Scan for the cell matching the given text and deliver its (X, Y) coordinate at center. 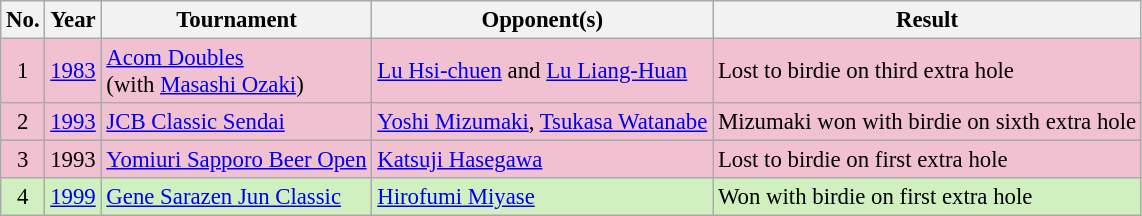
Yomiuri Sapporo Beer Open (236, 160)
JCB Classic Sendai (236, 122)
4 (23, 197)
Gene Sarazen Jun Classic (236, 197)
Won with birdie on first extra hole (928, 197)
Year (73, 20)
1 (23, 72)
Lost to birdie on third extra hole (928, 72)
Lu Hsi-chuen and Lu Liang-Huan (542, 72)
Katsuji Hasegawa (542, 160)
Tournament (236, 20)
3 (23, 160)
Acom Doubles(with Masashi Ozaki) (236, 72)
Result (928, 20)
Opponent(s) (542, 20)
Lost to birdie on first extra hole (928, 160)
Hirofumi Miyase (542, 197)
No. (23, 20)
Mizumaki won with birdie on sixth extra hole (928, 122)
2 (23, 122)
1983 (73, 72)
1999 (73, 197)
Yoshi Mizumaki, Tsukasa Watanabe (542, 122)
